Determine the [x, y] coordinate at the center of the cell enclosing the given text.  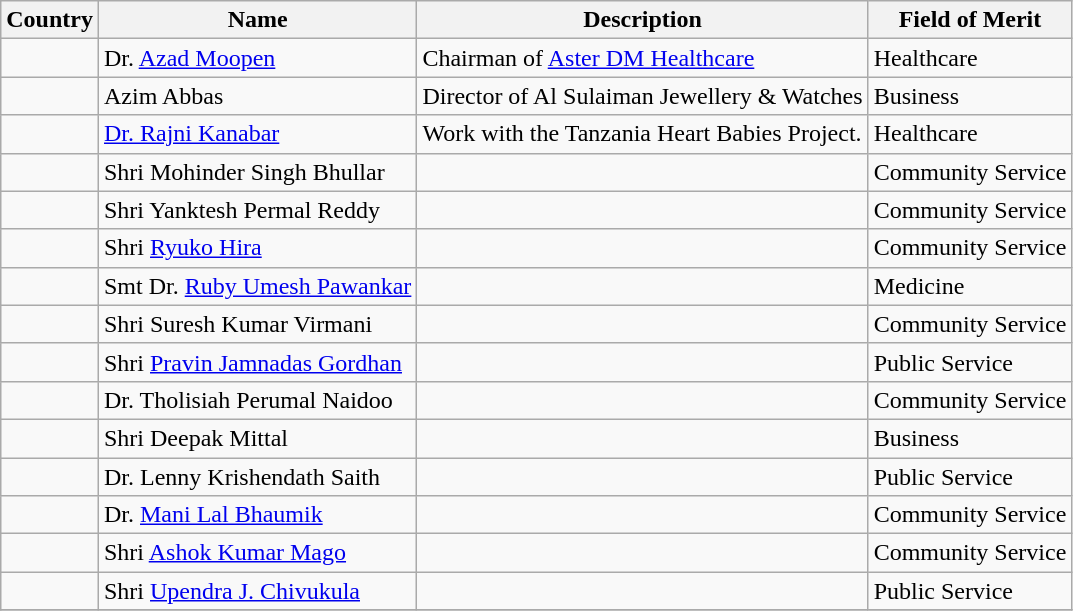
Country [50, 20]
Dr. Lenny Krishendath Saith [257, 477]
Azim Abbas [257, 96]
Dr. Tholisiah Perumal Naidoo [257, 400]
Dr. Rajni Kanabar [257, 134]
Shri Deepak Mittal [257, 438]
Work with the Tanzania Heart Babies Project. [642, 134]
Shri Ashok Kumar Mago [257, 553]
Shri Yanktesh Permal Reddy [257, 210]
Smt Dr. Ruby Umesh Pawankar [257, 286]
Dr. Mani Lal Bhaumik [257, 515]
Shri Mohinder Singh Bhullar [257, 172]
Shri Upendra J. Chivukula [257, 591]
Dr. Azad Moopen [257, 58]
Name [257, 20]
Chairman of Aster DM Healthcare [642, 58]
Shri Pravin Jamnadas Gordhan [257, 362]
Director of Al Sulaiman Jewellery & Watches [642, 96]
Shri Suresh Kumar Virmani [257, 324]
Shri Ryuko Hira [257, 248]
Medicine [970, 286]
Field of Merit [970, 20]
Description [642, 20]
